Detect which cell encompasses the target text, then output its (X, Y) center coordinate. 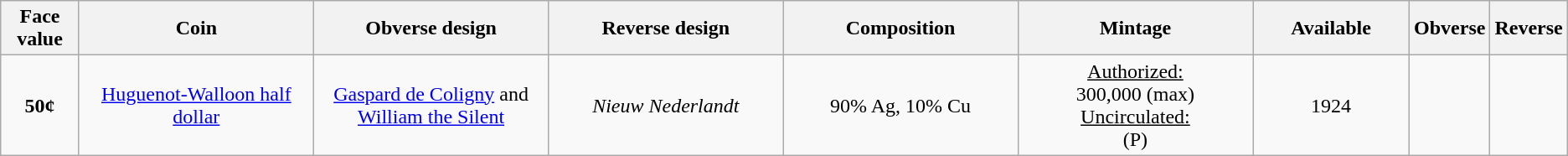
Obverse (1450, 29)
1924 (1332, 106)
Gaspard de Coligny and William the Silent (431, 106)
50¢ (40, 106)
Huguenot-Walloon half dollar (196, 106)
Nieuw Nederlandt (666, 106)
Composition (900, 29)
Mintage (1135, 29)
Face value (40, 29)
Available (1332, 29)
Reverse design (666, 29)
Authorized:300,000 (max)Uncirculated: (P) (1135, 106)
90% Ag, 10% Cu (900, 106)
Obverse design (431, 29)
Reverse (1529, 29)
Coin (196, 29)
